Scan for the cell matching the given text and deliver its (X, Y) coordinate at center. 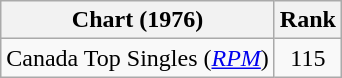
Chart (1976) (138, 20)
Canada Top Singles (RPM) (138, 58)
115 (308, 58)
Rank (308, 20)
